Determine the [X, Y] coordinate at the center of the cell enclosing the given text.  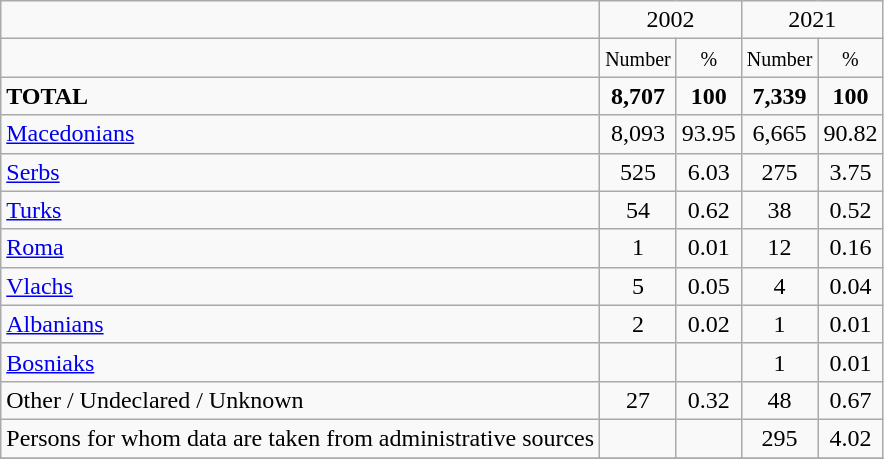
0.32 [708, 400]
0.16 [850, 248]
295 [780, 438]
8,093 [638, 134]
48 [780, 400]
5 [638, 286]
TOTAL [300, 96]
8,707 [638, 96]
Albanians [300, 324]
0.02 [708, 324]
2 [638, 324]
4.02 [850, 438]
Other / Undeclared / Unknown [300, 400]
525 [638, 172]
275 [780, 172]
Bosniaks [300, 362]
54 [638, 210]
7,339 [780, 96]
2021 [812, 20]
6,665 [780, 134]
Persons for whom data are taken from administrative sources [300, 438]
0.05 [708, 286]
0.52 [850, 210]
93.95 [708, 134]
Vlachs [300, 286]
27 [638, 400]
0.62 [708, 210]
6.03 [708, 172]
0.04 [850, 286]
Roma [300, 248]
4 [780, 286]
90.82 [850, 134]
38 [780, 210]
12 [780, 248]
0.67 [850, 400]
2002 [671, 20]
Serbs [300, 172]
3.75 [850, 172]
Macedonians [300, 134]
Turks [300, 210]
